Search for the cell housing the specified text and yield its (x, y) center coordinate. 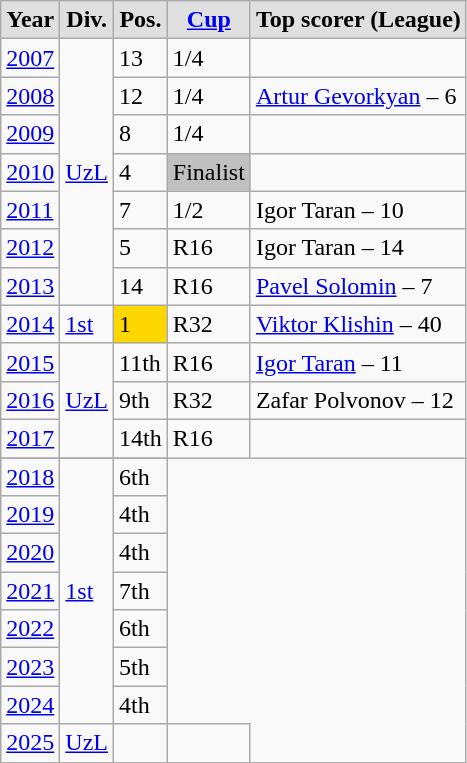
2019 (30, 515)
12 (141, 96)
2022 (30, 629)
2023 (30, 667)
2024 (30, 705)
Year (30, 20)
Igor Taran – 11 (358, 362)
Viktor Klishin – 40 (358, 324)
8 (141, 134)
2020 (30, 553)
2015 (30, 362)
Cup (208, 20)
Zafar Polvonov – 12 (358, 400)
Pos. (141, 20)
2018 (30, 477)
2016 (30, 400)
2007 (30, 58)
7th (141, 591)
Igor Taran – 10 (358, 210)
2010 (30, 172)
5 (141, 248)
1 (141, 324)
7 (141, 210)
2009 (30, 134)
4 (141, 172)
2025 (30, 743)
1/2 (208, 210)
14th (141, 438)
9th (141, 400)
2021 (30, 591)
2011 (30, 210)
Igor Taran – 14 (358, 248)
13 (141, 58)
2012 (30, 248)
2017 (30, 438)
5th (141, 667)
14 (141, 286)
11th (141, 362)
Pavel Solomin – 7 (358, 286)
2014 (30, 324)
Top scorer (League) (358, 20)
2013 (30, 286)
Div. (87, 20)
Finalist (208, 172)
Artur Gevorkyan – 6 (358, 96)
2008 (30, 96)
